For the text-containing cell, return its midpoint in (X, Y) coordinate format. 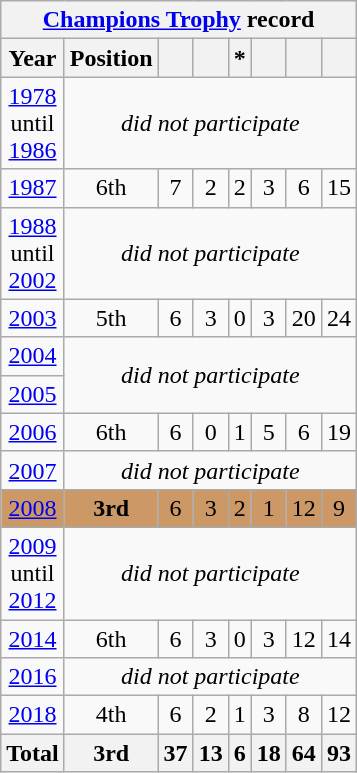
1987 (33, 188)
4th (111, 715)
5 (268, 432)
Position (111, 58)
2008 (33, 508)
1988until 2002 (33, 253)
* (240, 58)
7 (176, 188)
5th (111, 318)
19 (338, 432)
2006 (33, 432)
24 (338, 318)
2014 (33, 639)
Total (33, 753)
37 (176, 753)
2009until 2012 (33, 573)
2003 (33, 318)
2004 (33, 356)
2018 (33, 715)
15 (338, 188)
13 (210, 753)
2007 (33, 470)
Year (33, 58)
8 (304, 715)
2005 (33, 394)
20 (304, 318)
2016 (33, 677)
93 (338, 753)
64 (304, 753)
18 (268, 753)
Champions Trophy record (179, 20)
14 (338, 639)
1978until 1986 (33, 123)
9 (338, 508)
